Capture the cell that displays the provided text and extract its (X, Y) central coordinate. 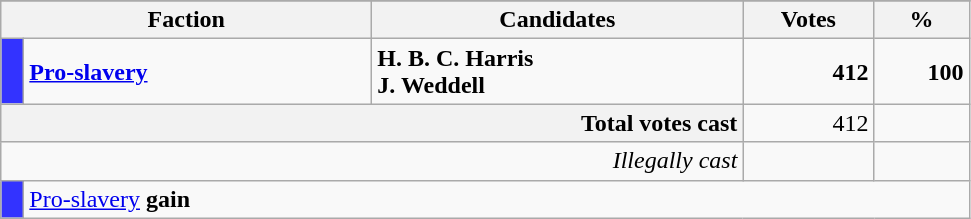
Votes (808, 20)
H. B. C. HarrisJ. Weddell (558, 72)
Total votes cast (372, 123)
Illegally cast (372, 161)
Pro-slavery gain (496, 199)
Pro-slavery (198, 72)
Faction (186, 20)
% (922, 20)
100 (922, 72)
Candidates (558, 20)
